Search for the cell housing the specified text and yield its (x, y) center coordinate. 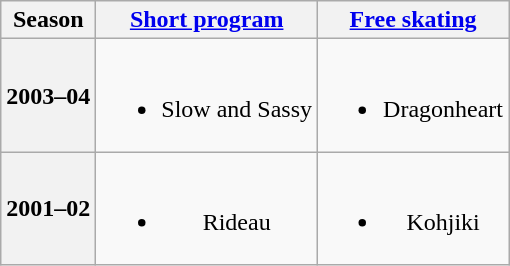
Free skating (414, 20)
2001–02 (48, 208)
Season (48, 20)
Slow and Sassy (207, 96)
Dragonheart (414, 96)
Rideau (207, 208)
Kohjiki (414, 208)
Short program (207, 20)
2003–04 (48, 96)
